Detect which cell encompasses the target text, then output its [x, y] center coordinate. 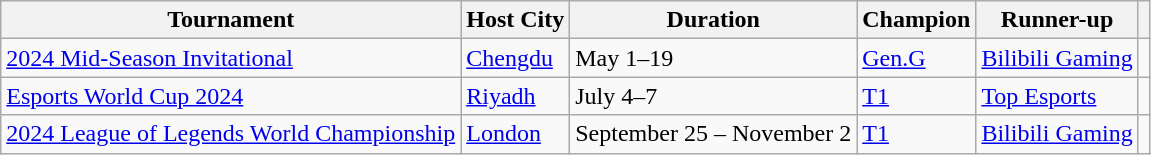
Riyadh [516, 96]
Champion [916, 20]
Gen.G [916, 58]
Chengdu [516, 58]
July 4–7 [714, 96]
Host City [516, 20]
September 25 – November 2 [714, 134]
Top Esports [1057, 96]
2024 League of Legends World Championship [231, 134]
May 1–19 [714, 58]
Runner-up [1057, 20]
Tournament [231, 20]
Esports World Cup 2024 [231, 96]
London [516, 134]
Duration [714, 20]
2024 Mid-Season Invitational [231, 58]
